For the text-containing cell, return its midpoint in (x, y) coordinate format. 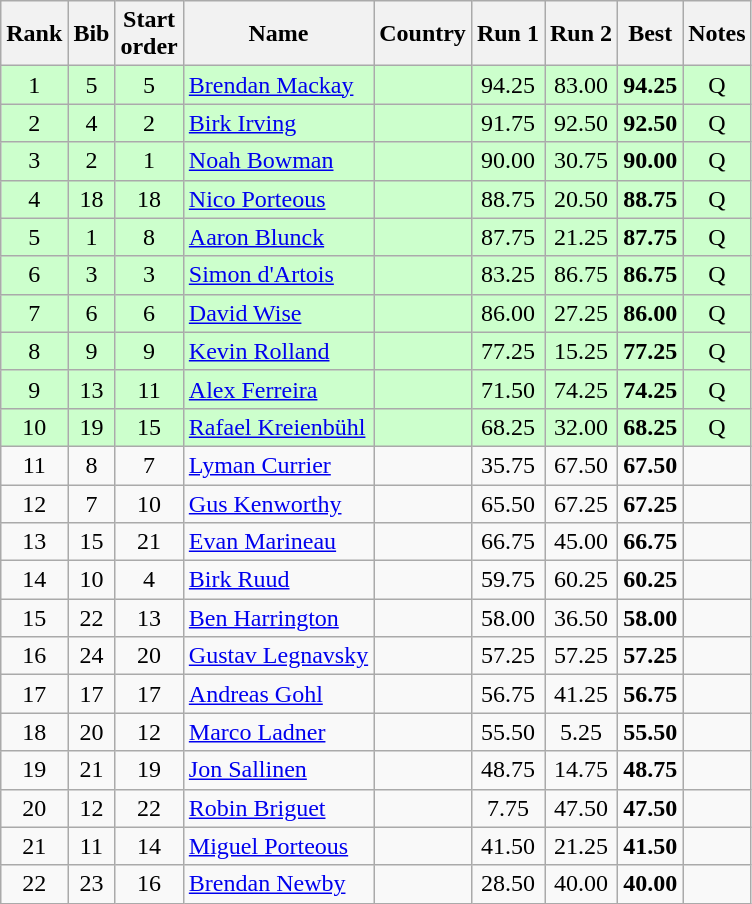
32.00 (580, 427)
Noah Bowman (278, 161)
Birk Ruud (278, 580)
5.25 (580, 732)
Rank (34, 34)
71.50 (508, 389)
83.00 (580, 85)
Startorder (149, 34)
Bib (92, 34)
Ben Harrington (278, 618)
David Wise (278, 313)
Run 1 (508, 34)
Gustav Legnavsky (278, 656)
27.25 (580, 313)
35.75 (508, 465)
Simon d'Artois (278, 275)
Jon Sallinen (278, 770)
Nico Porteous (278, 199)
Marco Ladner (278, 732)
23 (92, 884)
45.00 (580, 542)
30.75 (580, 161)
Lyman Currier (278, 465)
Gus Kenworthy (278, 503)
65.50 (508, 503)
59.75 (508, 580)
7.75 (508, 808)
83.25 (508, 275)
Brendan Newby (278, 884)
28.50 (508, 884)
20.50 (580, 199)
Notes (717, 34)
Aaron Blunck (278, 237)
24 (92, 656)
91.75 (508, 123)
Rafael Kreienbühl (278, 427)
Alex Ferreira (278, 389)
Run 2 (580, 34)
Robin Briguet (278, 808)
Kevin Rolland (278, 351)
41.25 (580, 694)
Best (650, 34)
Miguel Porteous (278, 846)
Brendan Mackay (278, 85)
Country (423, 34)
36.50 (580, 618)
Evan Marineau (278, 542)
15.25 (580, 351)
14.75 (580, 770)
Name (278, 34)
Andreas Gohl (278, 694)
Birk Irving (278, 123)
